For the text-containing cell, return its midpoint in (x, y) coordinate format. 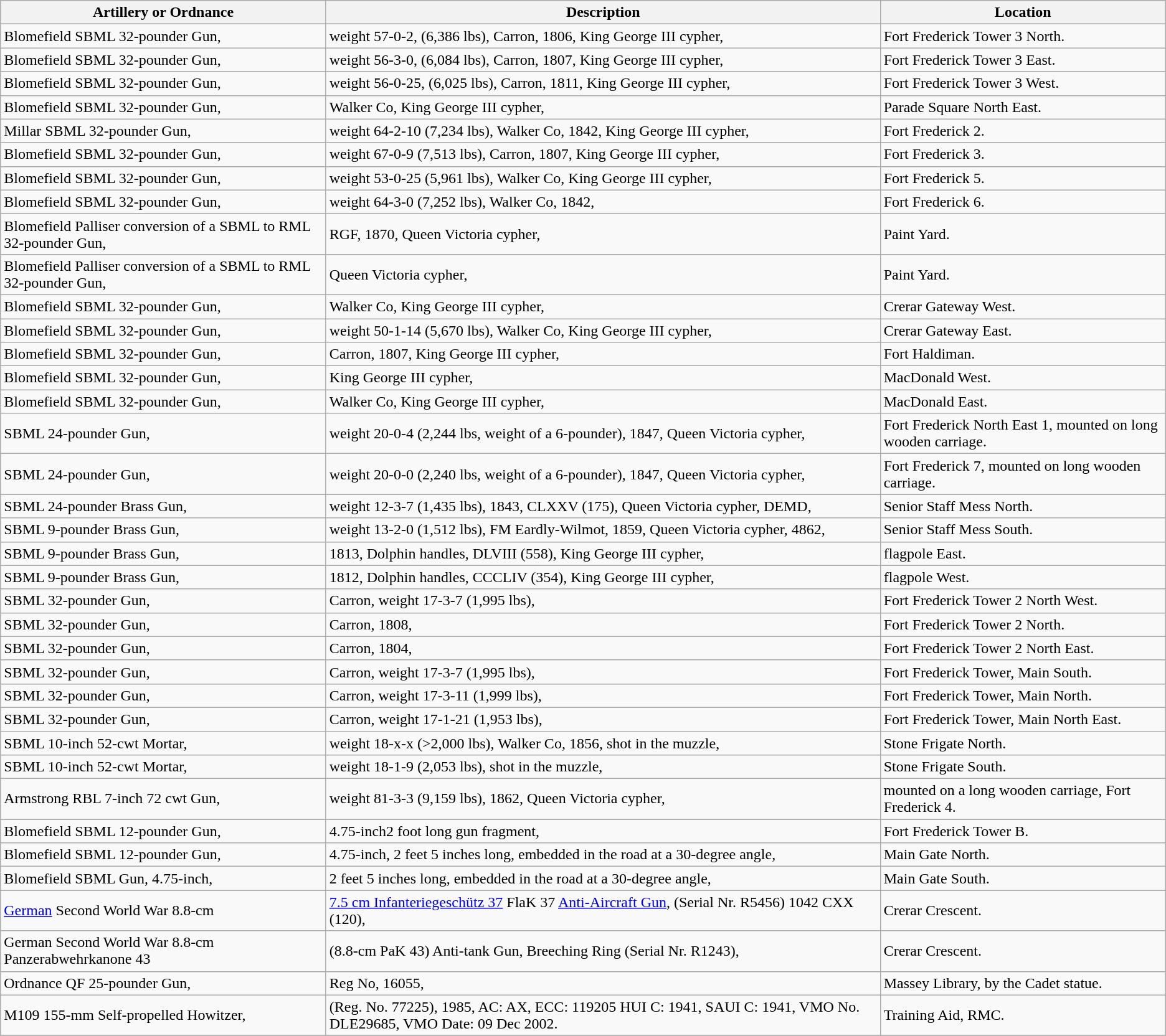
Location (1023, 12)
Parade Square North East. (1023, 107)
4.75-inch, 2 feet 5 inches long, embedded in the road at a 30-degree angle, (603, 855)
Carron, 1804, (603, 648)
weight 64-3-0 (7,252 lbs), Walker Co, 1842, (603, 202)
Massey Library, by the Cadet statue. (1023, 983)
Blomefield SBML Gun, 4.75-inch, (163, 878)
Fort Frederick Tower B. (1023, 831)
weight 56-3-0, (6,084 lbs), Carron, 1807, King George III cypher, (603, 60)
weight 57-0-2, (6,386 lbs), Carron, 1806, King George III cypher, (603, 36)
1813, Dolphin handles, DLVIII (558), King George III cypher, (603, 553)
weight 18-x-x (>2,000 lbs), Walker Co, 1856, shot in the muzzle, (603, 743)
Main Gate South. (1023, 878)
weight 20-0-0 (2,240 lbs, weight of a 6-pounder), 1847, Queen Victoria cypher, (603, 474)
MacDonald East. (1023, 402)
Description (603, 12)
Fort Frederick 3. (1023, 154)
weight 18-1-9 (2,053 lbs), shot in the muzzle, (603, 767)
Main Gate North. (1023, 855)
weight 53-0-25 (5,961 lbs), Walker Co, King George III cypher, (603, 178)
weight 81-3-3 (9,159 lbs), 1862, Queen Victoria cypher, (603, 799)
Fort Frederick Tower 2 North West. (1023, 601)
Ordnance QF 25-pounder Gun, (163, 983)
Stone Frigate North. (1023, 743)
Reg No, 16055, (603, 983)
weight 56-0-25, (6,025 lbs), Carron, 1811, King George III cypher, (603, 83)
2 feet 5 inches long, embedded in the road at a 30-degree angle, (603, 878)
Fort Frederick Tower 3 East. (1023, 60)
Fort Frederick 7, mounted on long wooden carriage. (1023, 474)
Fort Frederick Tower 3 West. (1023, 83)
flagpole East. (1023, 553)
Fort Frederick 6. (1023, 202)
German Second World War 8.8-cm Panzerabwehrkanone 43 (163, 951)
Fort Frederick 5. (1023, 178)
4.75-inch2 foot long gun fragment, (603, 831)
Senior Staff Mess South. (1023, 530)
King George III cypher, (603, 378)
Carron, 1807, King George III cypher, (603, 354)
Fort Frederick Tower 2 North East. (1023, 648)
(Reg. No. 77225), 1985, AC: AX, ECC: 119205 HUI C: 1941, SAUI C: 1941, VMO No. DLE29685, VMO Date: 09 Dec 2002. (603, 1015)
weight 50-1-14 (5,670 lbs), Walker Co, King George III cypher, (603, 331)
Crerar Gateway West. (1023, 306)
weight 12-3-7 (1,435 lbs), 1843, CLXXV (175), Queen Victoria cypher, DEMD, (603, 506)
Fort Frederick Tower 2 North. (1023, 624)
MacDonald West. (1023, 378)
Stone Frigate South. (1023, 767)
Fort Frederick Tower, Main North East. (1023, 719)
weight 64-2-10 (7,234 lbs), Walker Co, 1842, King George III cypher, (603, 131)
mounted on a long wooden carriage, Fort Frederick 4. (1023, 799)
Senior Staff Mess North. (1023, 506)
M109 155-mm Self-propelled Howitzer, (163, 1015)
SBML 24-pounder Brass Gun, (163, 506)
weight 20-0-4 (2,244 lbs, weight of a 6-pounder), 1847, Queen Victoria cypher, (603, 433)
Queen Victoria cypher, (603, 274)
Fort Frederick North East 1, mounted on long wooden carriage. (1023, 433)
Fort Haldiman. (1023, 354)
Carron, 1808, (603, 624)
weight 13-2-0 (1,512 lbs), FM Eardly-Wilmot, 1859, Queen Victoria cypher, 4862, (603, 530)
Carron, weight 17-1-21 (1,953 lbs), (603, 719)
Carron, weight 17-3-11 (1,999 lbs), (603, 695)
flagpole West. (1023, 577)
Fort Frederick 2. (1023, 131)
German Second World War 8.8-cm (163, 910)
Training Aid, RMC. (1023, 1015)
weight 67-0-9 (7,513 lbs), Carron, 1807, King George III cypher, (603, 154)
Fort Frederick Tower, Main South. (1023, 672)
Fort Frederick Tower 3 North. (1023, 36)
Millar SBML 32-pounder Gun, (163, 131)
Fort Frederick Tower, Main North. (1023, 695)
Armstrong RBL 7-inch 72 cwt Gun, (163, 799)
RGF, 1870, Queen Victoria cypher, (603, 234)
7.5 cm Infanteriegeschütz 37 FlaK 37 Anti-Aircraft Gun, (Serial Nr. R5456) 1042 CXX (120), (603, 910)
1812, Dolphin handles, CCCLIV (354), King George III cypher, (603, 577)
(8.8-cm PaK 43) Anti-tank Gun, Breeching Ring (Serial Nr. R1243), (603, 951)
Crerar Gateway East. (1023, 331)
Artillery or Ordnance (163, 12)
